Output the (x, y) coordinate of the center of the cell containing the given text.  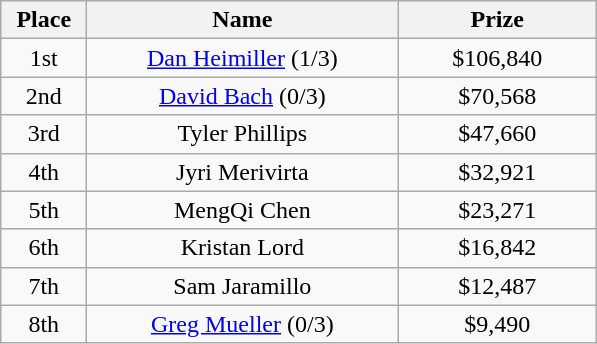
2nd (44, 96)
MengQi Chen (242, 210)
1st (44, 58)
Place (44, 20)
6th (44, 248)
$70,568 (498, 96)
Sam Jaramillo (242, 286)
Tyler Phillips (242, 134)
Greg Mueller (0/3) (242, 324)
$32,921 (498, 172)
Dan Heimiller (1/3) (242, 58)
5th (44, 210)
$9,490 (498, 324)
Jyri Merivirta (242, 172)
$16,842 (498, 248)
Name (242, 20)
7th (44, 286)
4th (44, 172)
$106,840 (498, 58)
Kristan Lord (242, 248)
$23,271 (498, 210)
David Bach (0/3) (242, 96)
8th (44, 324)
Prize (498, 20)
$47,660 (498, 134)
3rd (44, 134)
$12,487 (498, 286)
